Return [x, y] of the center of cell containing provided text 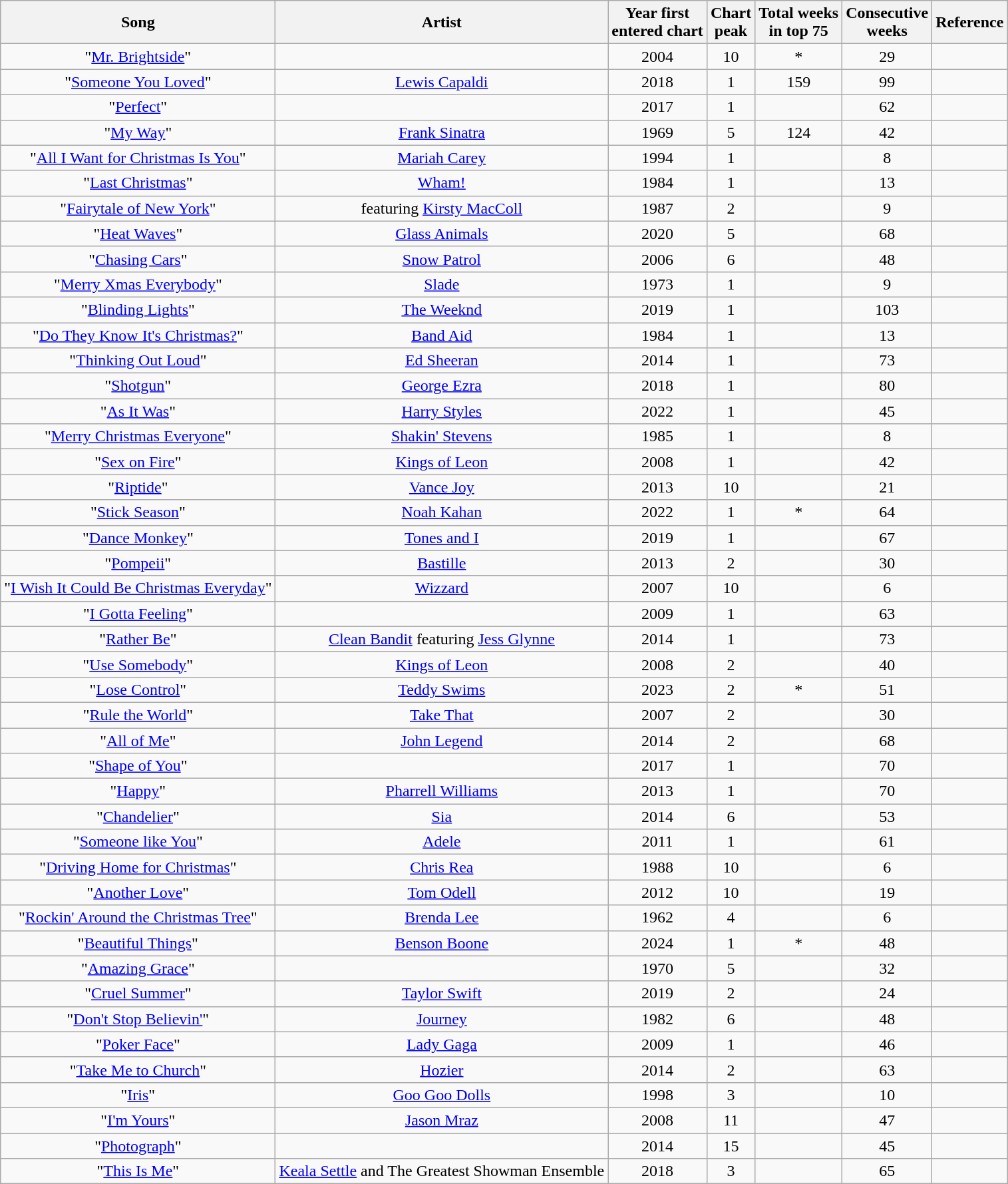
"Shotgun" [138, 386]
Tones and I [442, 538]
"I Gotta Feeling" [138, 614]
2012 [657, 892]
"Dance Monkey" [138, 538]
Pharrell Williams [442, 791]
40 [888, 664]
"Rule the World" [138, 715]
21 [888, 487]
Jason Mraz [442, 1120]
"Do They Know It's Christmas?" [138, 335]
46 [888, 1044]
"As It Was" [138, 411]
"Happy" [138, 791]
67 [888, 538]
80 [888, 386]
"Rockin' Around the Christmas Tree" [138, 918]
29 [888, 57]
John Legend [442, 741]
Adele [442, 842]
"Blinding Lights" [138, 309]
2023 [657, 690]
"Chandelier" [138, 817]
Chris Rea [442, 867]
Frank Sinatra [442, 132]
"I Wish It Could Be Christmas Everyday" [138, 588]
Wizzard [442, 588]
15 [731, 1145]
"My Way" [138, 132]
"Poker Face" [138, 1044]
Vance Joy [442, 487]
11 [731, 1120]
"Use Somebody" [138, 664]
4 [731, 918]
Glass Animals [442, 234]
2004 [657, 57]
Brenda Lee [442, 918]
"Last Christmas" [138, 183]
Take That [442, 715]
1987 [657, 208]
Clean Bandit featuring Jess Glynne [442, 639]
47 [888, 1120]
Artist [442, 23]
"Driving Home for Christmas" [138, 867]
Wham! [442, 183]
Snow Patrol [442, 259]
"Pompeii" [138, 563]
2011 [657, 842]
"Shape of You" [138, 766]
"Someone You Loved" [138, 82]
1998 [657, 1095]
Consecutiveweeks [888, 23]
"I'm Yours" [138, 1120]
99 [888, 82]
103 [888, 309]
Journey [442, 1019]
"All of Me" [138, 741]
Total weeksin top 75 [798, 23]
Noah Kahan [442, 512]
Lewis Capaldi [442, 82]
Benson Boone [442, 943]
"Iris" [138, 1095]
Harry Styles [442, 411]
Reference [970, 23]
"Perfect" [138, 107]
"Lose Control" [138, 690]
Chartpeak [731, 23]
"Don't Stop Believin'" [138, 1019]
"Someone like You" [138, 842]
61 [888, 842]
124 [798, 132]
1973 [657, 284]
1988 [657, 867]
"This Is Me" [138, 1171]
"Merry Xmas Everybody" [138, 284]
"Stick Season" [138, 512]
1982 [657, 1019]
"Mr. Brightside" [138, 57]
"Sex on Fire" [138, 462]
1985 [657, 437]
53 [888, 817]
George Ezra [442, 386]
32 [888, 968]
Goo Goo Dolls [442, 1095]
2006 [657, 259]
Lady Gaga [442, 1044]
"Thinking Out Loud" [138, 361]
"Chasing Cars" [138, 259]
"Photograph" [138, 1145]
2020 [657, 234]
Slade [442, 284]
Mariah Carey [442, 158]
1962 [657, 918]
Band Aid [442, 335]
65 [888, 1171]
"Cruel Summer" [138, 994]
Hozier [442, 1070]
"Beautiful Things" [138, 943]
Year firstentered chart [657, 23]
Shakin' Stevens [442, 437]
Song [138, 23]
1969 [657, 132]
64 [888, 512]
159 [798, 82]
Teddy Swims [442, 690]
"Heat Waves" [138, 234]
Ed Sheeran [442, 361]
Sia [442, 817]
"Take Me to Church" [138, 1070]
"Rather Be" [138, 639]
The Weeknd [442, 309]
51 [888, 690]
"Merry Christmas Everyone" [138, 437]
Tom Odell [442, 892]
Bastille [442, 563]
"Another Love" [138, 892]
24 [888, 994]
featuring Kirsty MacColl [442, 208]
2024 [657, 943]
1994 [657, 158]
"Riptide" [138, 487]
"Fairytale of New York" [138, 208]
19 [888, 892]
"Amazing Grace" [138, 968]
Keala Settle and The Greatest Showman Ensemble [442, 1171]
"All I Want for Christmas Is You" [138, 158]
62 [888, 107]
Taylor Swift [442, 994]
1970 [657, 968]
